Pinpoint the cell where the given text exists, returning its (x, y) midpoint coordinate. 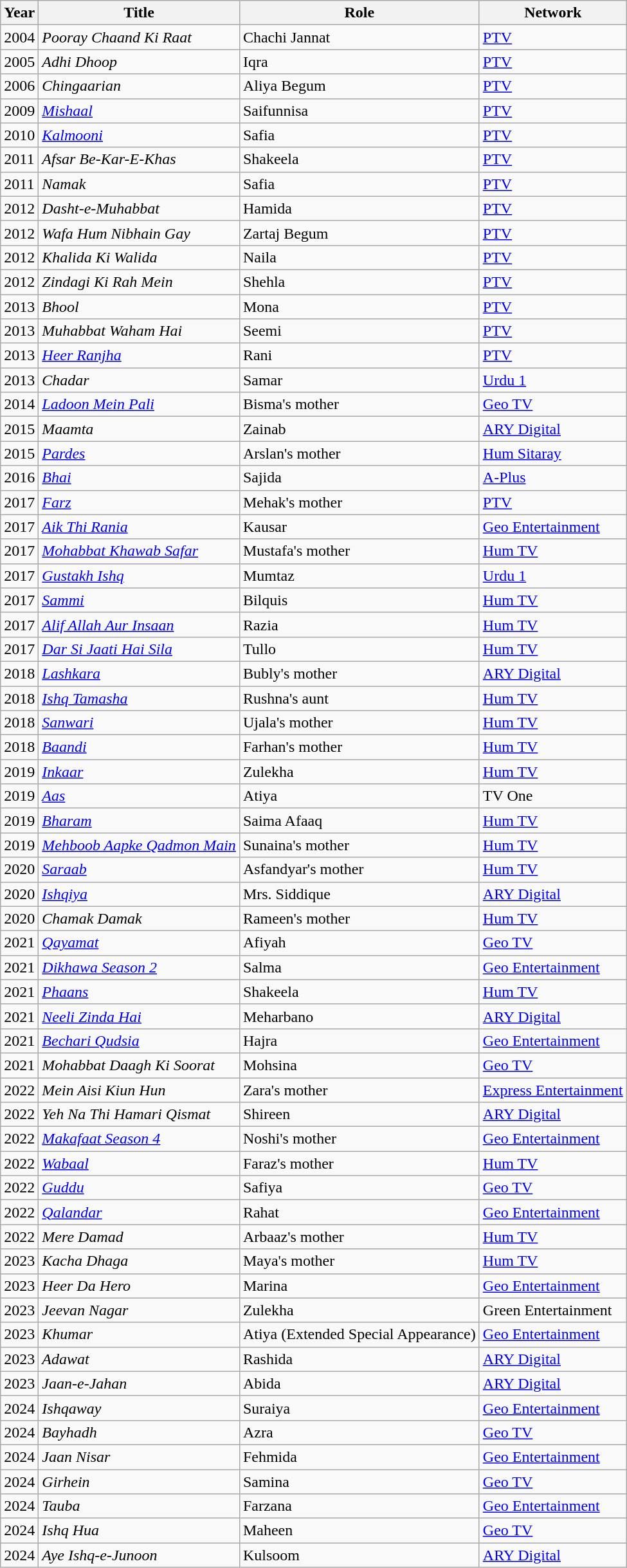
Mehak's mother (359, 502)
Chamak Damak (139, 918)
Qalandar (139, 1212)
TV One (553, 796)
Tullo (359, 649)
Seemi (359, 331)
Kausar (359, 527)
Tauba (139, 1506)
Aas (139, 796)
Iqra (359, 62)
Inkaar (139, 772)
Chachi Jannat (359, 37)
Asfandyar's mother (359, 870)
Maheen (359, 1531)
Saifunnisa (359, 111)
Kacha Dhaga (139, 1261)
Wabaal (139, 1163)
Farz (139, 502)
Mishaal (139, 111)
Dikhawa Season 2 (139, 967)
2006 (19, 86)
Role (359, 13)
Heer Ranjha (139, 356)
2014 (19, 405)
Adawat (139, 1359)
Namak (139, 184)
Ishq Tamasha (139, 698)
Kalmooni (139, 135)
Bhool (139, 307)
Naila (359, 257)
Bharam (139, 821)
Shireen (359, 1115)
Pardes (139, 453)
Marina (359, 1286)
Aik Thi Rania (139, 527)
Ladoon Mein Pali (139, 405)
Mere Damad (139, 1237)
Girhein (139, 1481)
Zainab (359, 429)
Chadar (139, 380)
Faraz's mother (359, 1163)
A-Plus (553, 478)
Zindagi Ki Rah Mein (139, 282)
Kulsoom (359, 1555)
Mohabbat Khawab Safar (139, 551)
Khumar (139, 1335)
Ishq Hua (139, 1531)
Ishqaway (139, 1408)
Arbaaz's mother (359, 1237)
Mumtaz (359, 576)
Ujala's mother (359, 723)
Sanwari (139, 723)
2009 (19, 111)
Noshi's mother (359, 1139)
Rani (359, 356)
Qayamat (139, 943)
Rashida (359, 1359)
Safiya (359, 1188)
Rahat (359, 1212)
Samina (359, 1481)
Farhan's mother (359, 747)
Baandi (139, 747)
Saima Afaaq (359, 821)
Abida (359, 1383)
Aliya Begum (359, 86)
Maya's mother (359, 1261)
Sajida (359, 478)
Bhai (139, 478)
Hajra (359, 1041)
Mohsina (359, 1065)
Network (553, 13)
Muhabbat Waham Hai (139, 331)
Pooray Chaand Ki Raat (139, 37)
Rushna's aunt (359, 698)
Atiya (359, 796)
2010 (19, 135)
Dar Si Jaati Hai Sila (139, 649)
Zartaj Begum (359, 233)
Ishqiya (139, 894)
Mehboob Aapke Qadmon Main (139, 845)
Yeh Na Thi Hamari Qismat (139, 1115)
2005 (19, 62)
Lashkara (139, 673)
Jaan-e-Jahan (139, 1383)
Saraab (139, 870)
Wafa Hum Nibhain Gay (139, 233)
Azra (359, 1432)
Fehmida (359, 1457)
Salma (359, 967)
Green Entertainment (553, 1310)
Razia (359, 624)
Bubly's mother (359, 673)
Bilquis (359, 600)
Suraiya (359, 1408)
Afsar Be-Kar-E-Khas (139, 160)
Sunaina's mother (359, 845)
Heer Da Hero (139, 1286)
Adhi Dhoop (139, 62)
Mustafa's mother (359, 551)
Guddu (139, 1188)
Rameen's mother (359, 918)
Mein Aisi Kiun Hun (139, 1090)
Bayhadh (139, 1432)
Afiyah (359, 943)
Zara's mother (359, 1090)
Shehla (359, 282)
Makafaat Season 4 (139, 1139)
Khalida Ki Walida (139, 257)
Chingaarian (139, 86)
Mohabbat Daagh Ki Soorat (139, 1065)
Hum Sitaray (553, 453)
Sammi (139, 600)
Phaans (139, 992)
2016 (19, 478)
Jeevan Nagar (139, 1310)
Year (19, 13)
2004 (19, 37)
Hamida (359, 208)
Neeli Zinda Hai (139, 1016)
Arslan's mother (359, 453)
Bisma's mother (359, 405)
Jaan Nisar (139, 1457)
Samar (359, 380)
Atiya (Extended Special Appearance) (359, 1335)
Aye Ishq-e-Junoon (139, 1555)
Alif Allah Aur Insaan (139, 624)
Bechari Qudsia (139, 1041)
Mona (359, 307)
Mrs. Siddique (359, 894)
Gustakh Ishq (139, 576)
Title (139, 13)
Express Entertainment (553, 1090)
Maamta (139, 429)
Farzana (359, 1506)
Dasht-e-Muhabbat (139, 208)
Meharbano (359, 1016)
